Extract the [x, y] coordinate from the center of the cell holding the provided text.  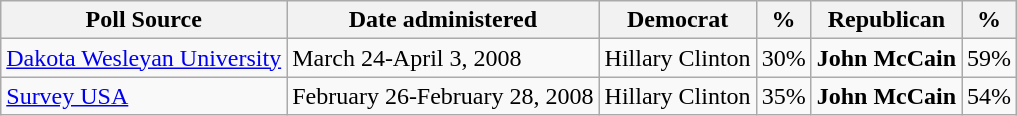
March 24-April 3, 2008 [443, 58]
30% [784, 58]
Democrat [678, 20]
Poll Source [144, 20]
54% [990, 96]
Dakota Wesleyan University [144, 58]
Republican [886, 20]
Date administered [443, 20]
February 26-February 28, 2008 [443, 96]
59% [990, 58]
Survey USA [144, 96]
35% [784, 96]
